Return (X, Y) of the center of cell containing provided text 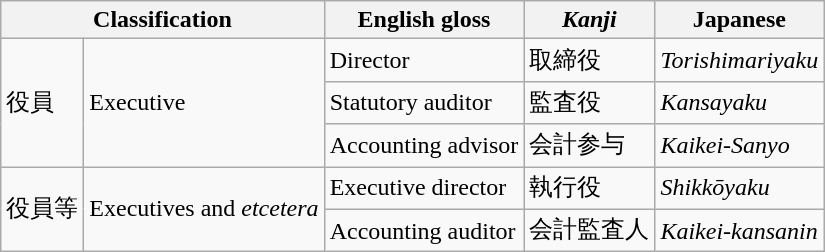
Statutory auditor (424, 102)
監査役 (590, 102)
Accounting advisor (424, 146)
会計監査人 (590, 230)
Torishimariyaku (740, 60)
Accounting auditor (424, 230)
English gloss (424, 20)
Kansayaku (740, 102)
役員 (42, 103)
Classification (162, 20)
Executives and etcetera (204, 208)
会計参与 (590, 146)
役員等 (42, 208)
執行役 (590, 188)
Shikkōyaku (740, 188)
Executive director (424, 188)
Kaikei-Sanyo (740, 146)
取締役 (590, 60)
Executive (204, 103)
Kaikei-kansanin (740, 230)
Kanji (590, 20)
Director (424, 60)
Japanese (740, 20)
